Locate the cell with the specified text and output its [x, y] center coordinate. 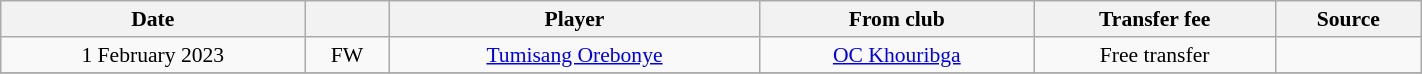
OC Khouribga [897, 55]
Source [1348, 19]
Date [153, 19]
FW [348, 55]
Transfer fee [1155, 19]
From club [897, 19]
Free transfer [1155, 55]
Player [574, 19]
1 February 2023 [153, 55]
Tumisang Orebonye [574, 55]
